For the text-containing cell, return its midpoint in [X, Y] coordinate format. 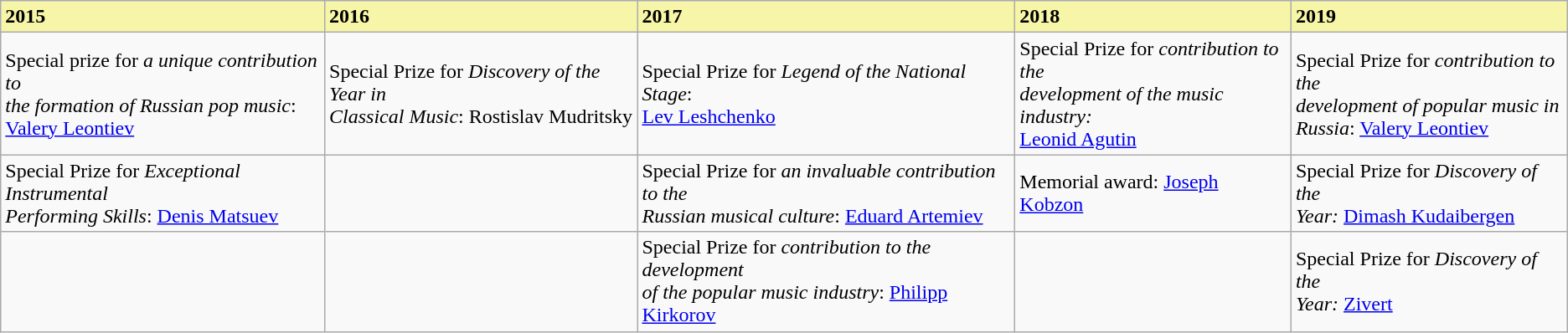
Special Prize for Exceptional InstrumentalPerforming Skills: Denis Matsuev [162, 193]
Memorial award: Joseph Kobzon [1153, 193]
Special Prize for contribution to thedevelopment of popular music inRussia: Valery Leontiev [1429, 94]
Special prize for a unique contribution tothe formation of Russian pop music:Valery Leontiev [162, 94]
2017 [826, 17]
Special Prize for Discovery of theYear: Zivert [1429, 281]
2019 [1429, 17]
Special Prize for contribution to the developmentof the popular music industry: Philipp Kirkorov [826, 281]
2016 [481, 17]
Special Prize for Discovery of theYear: Dimash Kudaibergen [1429, 193]
2015 [162, 17]
2018 [1153, 17]
Special Prize for an invaluable contribution to theRussian musical culture: Eduard Artemiev [826, 193]
Special Prize for Discovery of the Year inClassical Music: Rostislav Mudritsky [481, 94]
Special Prize for contribution to thedevelopment of the music industry:Leonid Agutin [1153, 94]
Special Prize for Legend of the National Stage:Lev Leshchenko [826, 94]
